Pinpoint the cell where the given text exists, returning its (X, Y) midpoint coordinate. 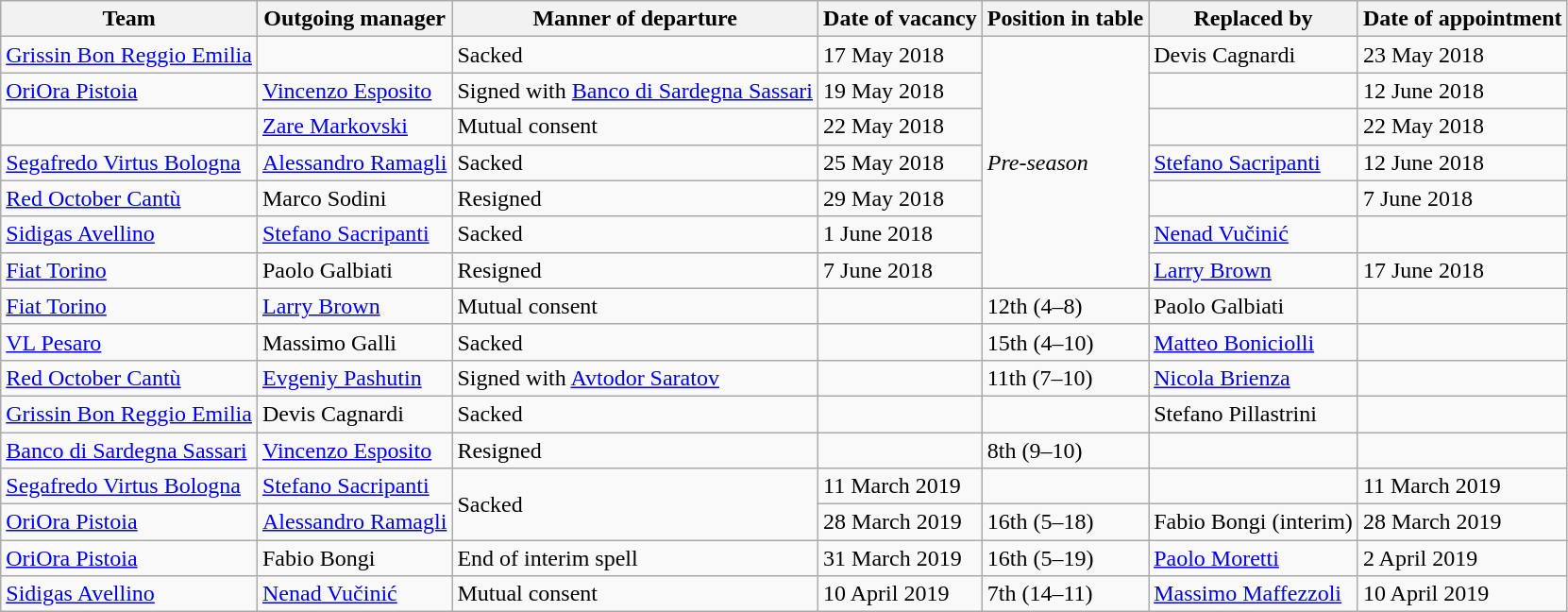
Position in table (1065, 19)
23 May 2018 (1462, 55)
Banco di Sardegna Sassari (129, 450)
Manner of departure (635, 19)
25 May 2018 (901, 162)
1 June 2018 (901, 234)
Outgoing manager (354, 19)
Massimo Maffezzoli (1254, 594)
Stefano Pillastrini (1254, 414)
Replaced by (1254, 19)
17 May 2018 (901, 55)
7th (14–11) (1065, 594)
VL Pesaro (129, 342)
Paolo Moretti (1254, 558)
17 June 2018 (1462, 270)
Nicola Brienza (1254, 378)
29 May 2018 (901, 198)
12th (4–8) (1065, 306)
Fabio Bongi (354, 558)
19 May 2018 (901, 91)
Marco Sodini (354, 198)
Signed with Avtodor Saratov (635, 378)
Massimo Galli (354, 342)
31 March 2019 (901, 558)
Signed with Banco di Sardegna Sassari (635, 91)
11th (7–10) (1065, 378)
End of interim spell (635, 558)
15th (4–10) (1065, 342)
Evgeniy Pashutin (354, 378)
Pre-season (1065, 162)
Zare Markovski (354, 127)
Matteo Boniciolli (1254, 342)
16th (5–18) (1065, 522)
2 April 2019 (1462, 558)
Team (129, 19)
Date of vacancy (901, 19)
8th (9–10) (1065, 450)
Date of appointment (1462, 19)
Fabio Bongi (interim) (1254, 522)
16th (5–19) (1065, 558)
